Extract the (x, y) coordinate from the center of the cell holding the provided text.  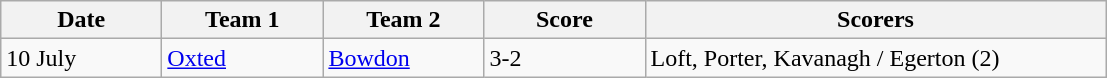
Date (82, 20)
Loft, Porter, Kavanagh / Egerton (2) (876, 58)
Bowdon (404, 58)
Team 1 (242, 20)
Scorers (876, 20)
Score (564, 20)
10 July (82, 58)
3-2 (564, 58)
Team 2 (404, 20)
Oxted (242, 58)
